Capture the cell that displays the provided text and extract its [X, Y] central coordinate. 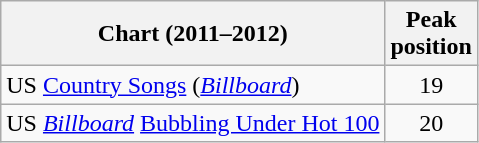
US Billboard Bubbling Under Hot 100 [193, 123]
20 [431, 123]
Chart (2011–2012) [193, 34]
US Country Songs (Billboard) [193, 85]
Peakposition [431, 34]
19 [431, 85]
